Detect which cell encompasses the target text, then output its [x, y] center coordinate. 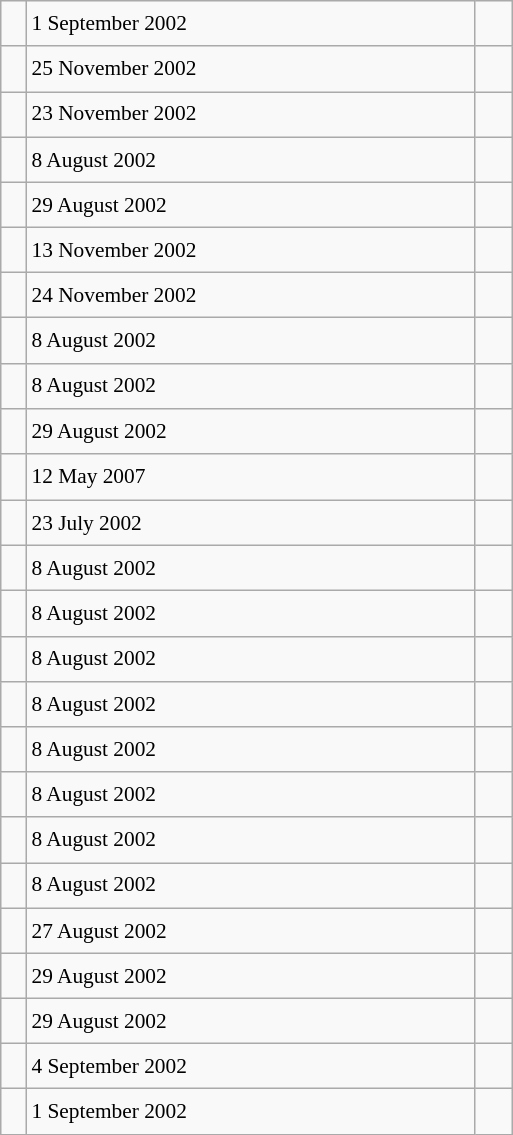
12 May 2007 [250, 478]
23 November 2002 [250, 114]
24 November 2002 [250, 296]
27 August 2002 [250, 930]
23 July 2002 [250, 522]
4 September 2002 [250, 1066]
13 November 2002 [250, 250]
25 November 2002 [250, 68]
